Scan for the cell matching the given text and deliver its [x, y] coordinate at center. 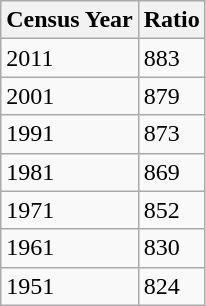
1951 [70, 286]
852 [172, 210]
2001 [70, 96]
879 [172, 96]
Census Year [70, 20]
883 [172, 58]
830 [172, 248]
873 [172, 134]
Ratio [172, 20]
1981 [70, 172]
869 [172, 172]
1971 [70, 210]
824 [172, 286]
2011 [70, 58]
1991 [70, 134]
1961 [70, 248]
